Locate the cell with the specified text and output its [x, y] center coordinate. 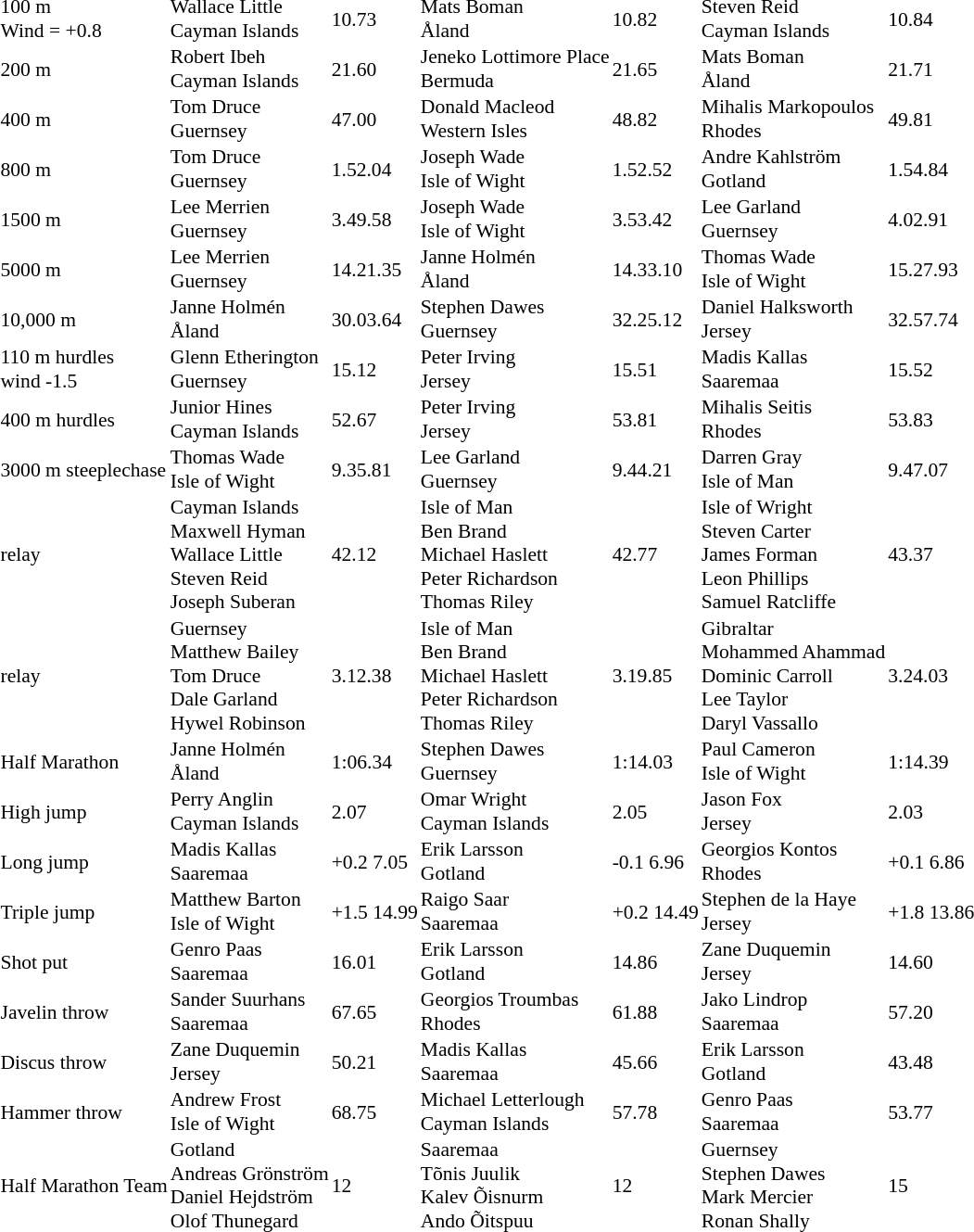
1.52.04 [374, 169]
Andrew FrostIsle of Wight [249, 1111]
48.82 [655, 119]
Perry AnglinCayman Islands [249, 811]
Donald MacleodWestern Isles [515, 119]
1.52.52 [655, 169]
9.35.81 [374, 469]
Robert IbehCayman Islands [249, 69]
Sander SuurhansSaaremaa [249, 1011]
Jason FoxJersey [793, 811]
21.60 [374, 69]
Mihalis MarkopoulosRhodes [793, 119]
57.78 [655, 1111]
Paul CameronIsle of Wight [793, 761]
Cayman Islands Maxwell HymanWallace LittleSteven ReidJoseph Suberan [249, 554]
14.21.35 [374, 269]
3.49.58 [374, 219]
9.44.21 [655, 469]
Jeneko Lottimore PlaceBermuda [515, 69]
32.25.12 [655, 319]
+0.2 7.05 [374, 861]
2.05 [655, 811]
+0.2 14.49 [655, 911]
Mats BomanÅland [793, 69]
15.12 [374, 369]
16.01 [374, 961]
3.19.85 [655, 676]
53.81 [655, 419]
+1.5 14.99 [374, 911]
Mihalis SeitisRhodes [793, 419]
67.65 [374, 1011]
1:14.03 [655, 761]
2.07 [374, 811]
Isle of WrightSteven CarterJames FormanLeon PhillipsSamuel Ratcliffe [793, 554]
30.03.64 [374, 319]
Matthew BartonIsle of Wight [249, 911]
14.86 [655, 961]
Michael LetterloughCayman Islands [515, 1111]
15.51 [655, 369]
Georgios KontosRhodes [793, 861]
-0.1 6.96 [655, 861]
Daniel HalksworthJersey [793, 319]
Georgios TroumbasRhodes [515, 1011]
21.65 [655, 69]
1:06.34 [374, 761]
Andre KahlströmGotland [793, 169]
GibraltarMohammed AhammadDominic CarrollLee TaylorDaryl Vassallo [793, 676]
3.53.42 [655, 219]
68.75 [374, 1111]
3.12.38 [374, 676]
61.88 [655, 1011]
Junior HinesCayman Islands [249, 419]
14.33.10 [655, 269]
Jako LindropSaaremaa [793, 1011]
Darren GrayIsle of Man [793, 469]
47.00 [374, 119]
GuernseyMatthew BaileyTom DruceDale GarlandHywel Robinson [249, 676]
Stephen de la HayeJersey [793, 911]
Glenn EtheringtonGuernsey [249, 369]
Raigo SaarSaaremaa [515, 911]
Omar WrightCayman Islands [515, 811]
42.77 [655, 554]
52.67 [374, 419]
42.12 [374, 554]
50.21 [374, 1061]
45.66 [655, 1061]
